Find where the given text appears and provide that cell's center as (x, y) coordinate. 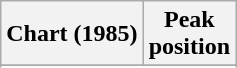
Peakposition (189, 34)
Chart (1985) (72, 34)
